Search for the cell housing the specified text and yield its (X, Y) center coordinate. 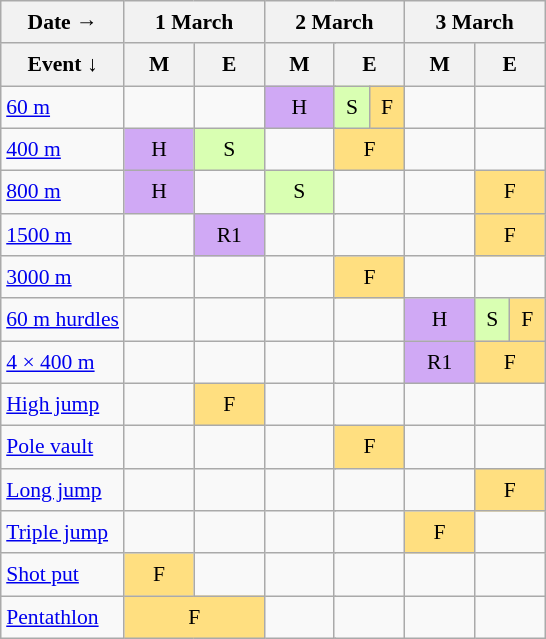
Event ↓ (62, 64)
Pole vault (62, 448)
3000 m (62, 278)
800 m (62, 192)
Pentathlon (62, 618)
60 m hurdles (62, 320)
Date → (62, 22)
1 March (194, 22)
Triple jump (62, 532)
Shot put (62, 574)
Long jump (62, 490)
1500 m (62, 234)
400 m (62, 150)
2 March (334, 22)
3 March (475, 22)
High jump (62, 404)
4 × 400 m (62, 362)
60 m (62, 108)
